Return the (x, y) coordinate for the center point of the cell that contains the specified text.  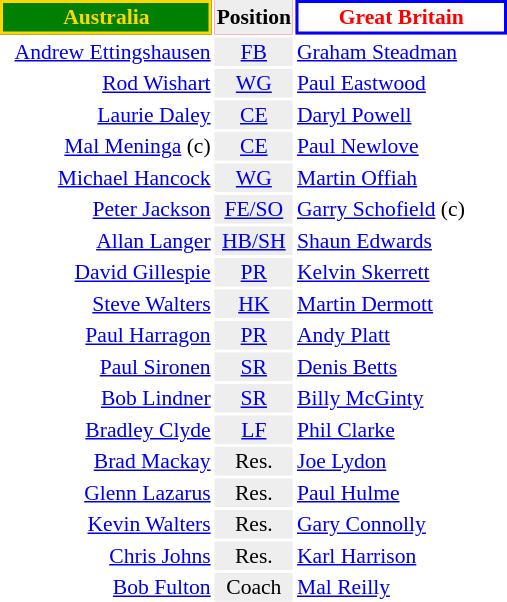
HB/SH (254, 240)
Michael Hancock (107, 178)
FB (254, 52)
Rod Wishart (107, 83)
Australia (107, 17)
Position (254, 17)
Bob Fulton (107, 587)
Paul Sironen (107, 366)
HK (254, 304)
Paul Harragon (107, 335)
Steve Walters (107, 304)
Allan Langer (107, 240)
Bob Lindner (107, 398)
LF (254, 430)
FE/SO (254, 209)
Kevin Walters (107, 524)
David Gillespie (107, 272)
Brad Mackay (107, 461)
Glenn Lazarus (107, 492)
Laurie Daley (107, 114)
Coach (254, 587)
Peter Jackson (107, 209)
Andrew Ettingshausen (107, 52)
Mal Meninga (c) (107, 146)
Bradley Clyde (107, 430)
Chris Johns (107, 556)
